Pinpoint the cell where the given text exists, returning its (X, Y) midpoint coordinate. 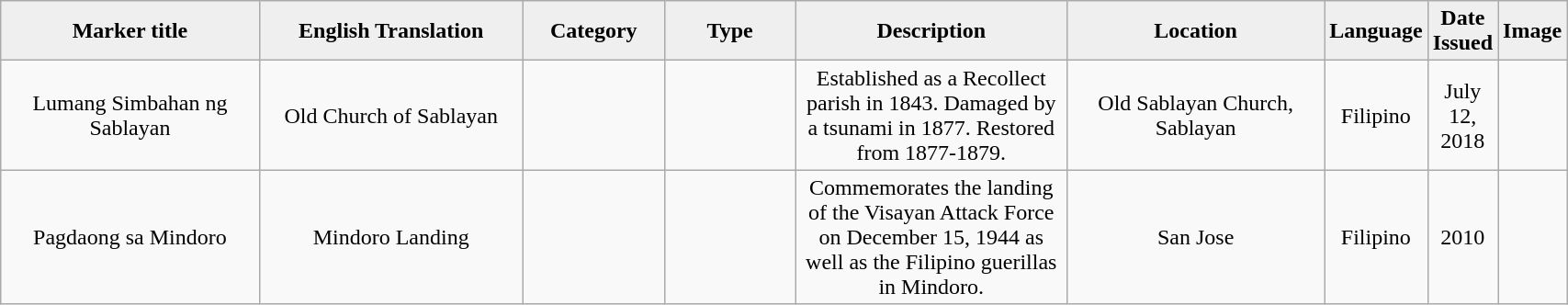
English Translation (391, 31)
July 12, 2018 (1462, 116)
Image (1532, 31)
Old Sablayan Church, Sablayan (1196, 116)
Commemorates the landing of the Visayan Attack Force on December 15, 1944 as well as the Filipino guerillas in Mindoro. (931, 237)
Lumang Simbahan ng Sablayan (130, 116)
Mindoro Landing (391, 237)
Established as a Recollect parish in 1843. Damaged by a tsunami in 1877. Restored from 1877-1879. (931, 116)
2010 (1462, 237)
Type (729, 31)
Language (1376, 31)
Pagdaong sa Mindoro (130, 237)
Description (931, 31)
Old Church of Sablayan (391, 116)
Date Issued (1462, 31)
Marker title (130, 31)
Location (1196, 31)
San Jose (1196, 237)
Category (593, 31)
